Find where the given text appears and provide that cell's center as [x, y] coordinate. 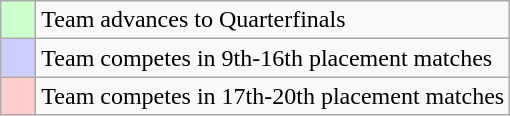
Team advances to Quarterfinals [273, 20]
Team competes in 9th-16th placement matches [273, 58]
Team competes in 17th-20th placement matches [273, 96]
